Return [x, y] of the center of cell containing provided text 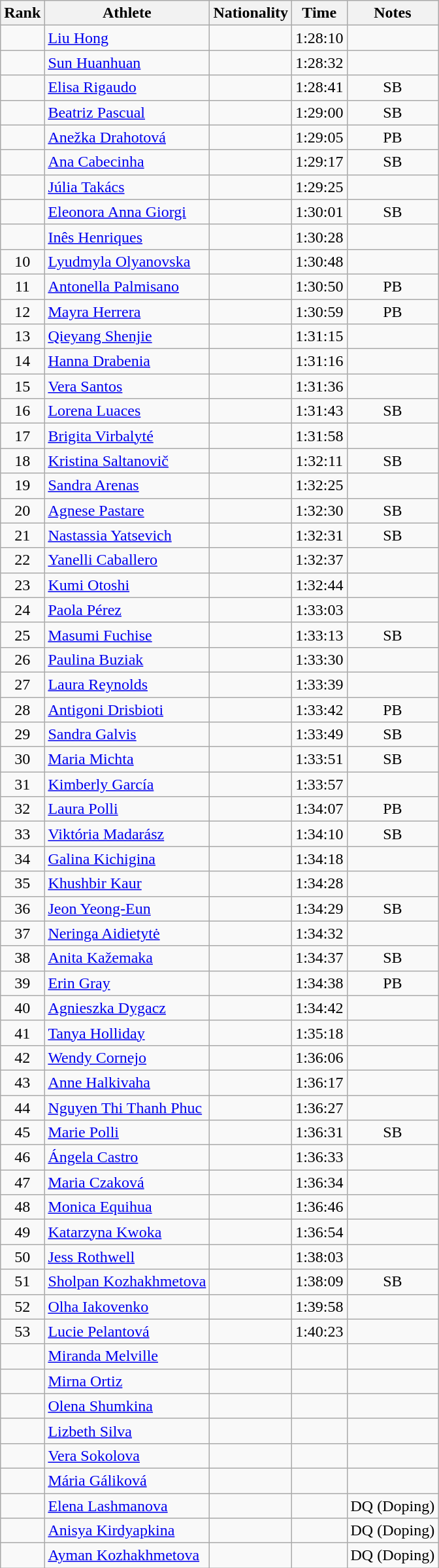
1:28:41 [319, 88]
Kristina Saltanovič [127, 461]
43 [22, 1082]
1:34:37 [319, 958]
Maria Michta [127, 759]
Anisya Kirdyapkina [127, 1531]
1:28:32 [319, 63]
Anita Kažemaka [127, 958]
Masumi Fuchise [127, 635]
Katarzyna Kwoka [127, 1232]
40 [22, 1008]
1:32:11 [319, 461]
1:30:01 [319, 212]
1:36:27 [319, 1108]
Mayra Herrera [127, 312]
48 [22, 1207]
23 [22, 585]
Yanelli Caballero [127, 560]
1:34:18 [319, 859]
1:33:03 [319, 610]
1:29:05 [319, 137]
Sandra Arenas [127, 486]
Qieyang Shenjie [127, 337]
14 [22, 361]
Agnese Pastare [127, 510]
Tanya Holliday [127, 1033]
1:31:58 [319, 436]
1:31:15 [319, 337]
1:36:46 [319, 1207]
1:34:29 [319, 909]
Laura Polli [127, 809]
Olha Iakovenko [127, 1307]
Sun Huanhuan [127, 63]
Monica Equihua [127, 1207]
1:36:54 [319, 1232]
52 [22, 1307]
Ana Cabecinha [127, 162]
Sandra Galvis [127, 735]
Rank [22, 13]
Paulina Buziak [127, 659]
1:30:59 [319, 312]
16 [22, 411]
Miranda Melville [127, 1356]
39 [22, 983]
49 [22, 1232]
Eleonora Anna Giorgi [127, 212]
53 [22, 1331]
1:29:00 [319, 112]
34 [22, 859]
1:32:37 [319, 560]
Marie Polli [127, 1133]
Olena Shumkina [127, 1406]
Khushbir Kaur [127, 884]
Elena Lashmanova [127, 1505]
1:34:07 [319, 809]
15 [22, 386]
20 [22, 510]
Mária Gáliková [127, 1480]
Notes [393, 13]
Vera Santos [127, 386]
1:34:38 [319, 983]
Brigita Virbalyté [127, 436]
1:29:17 [319, 162]
1:36:34 [319, 1182]
1:32:44 [319, 585]
50 [22, 1257]
25 [22, 635]
Paola Pérez [127, 610]
21 [22, 535]
Beatriz Pascual [127, 112]
Lorena Luaces [127, 411]
1:32:25 [319, 486]
Antigoni Drisbioti [127, 709]
32 [22, 809]
1:35:18 [319, 1033]
Time [319, 13]
30 [22, 759]
22 [22, 560]
36 [22, 909]
51 [22, 1282]
Elisa Rigaudo [127, 88]
1:33:49 [319, 735]
28 [22, 709]
Laura Reynolds [127, 684]
1:34:32 [319, 933]
Maria Czaková [127, 1182]
33 [22, 834]
1:38:09 [319, 1282]
Sholpan Kozhakhmetova [127, 1282]
1:39:58 [319, 1307]
Erin Gray [127, 983]
Anežka Drahotová [127, 137]
27 [22, 684]
1:36:31 [319, 1133]
1:38:03 [319, 1257]
Jess Rothwell [127, 1257]
Lyudmyla Olyanovska [127, 261]
Hanna Drabenia [127, 361]
44 [22, 1108]
1:33:57 [319, 784]
Kumi Otoshi [127, 585]
Lucie Pelantová [127, 1331]
1:30:50 [319, 286]
Nguyen Thi Thanh Phuc [127, 1108]
47 [22, 1182]
1:29:25 [319, 187]
1:33:42 [319, 709]
Wendy Cornejo [127, 1058]
Jeon Yeong-Eun [127, 909]
1:33:39 [319, 684]
1:32:30 [319, 510]
13 [22, 337]
1:31:43 [319, 411]
Ángela Castro [127, 1158]
Galina Kichigina [127, 859]
37 [22, 933]
Vera Sokolova [127, 1456]
1:31:16 [319, 361]
1:33:30 [319, 659]
Nastassia Yatsevich [127, 535]
Ayman Kozhakhmetova [127, 1556]
Agnieszka Dygacz [127, 1008]
Júlia Takács [127, 187]
1:34:10 [319, 834]
1:36:06 [319, 1058]
1:33:13 [319, 635]
11 [22, 286]
26 [22, 659]
Kimberly García [127, 784]
Viktória Madarász [127, 834]
1:32:31 [319, 535]
19 [22, 486]
1:33:51 [319, 759]
46 [22, 1158]
Mirna Ortiz [127, 1381]
12 [22, 312]
18 [22, 461]
Liu Hong [127, 38]
35 [22, 884]
Anne Halkivaha [127, 1082]
Inês Henriques [127, 237]
1:36:33 [319, 1158]
45 [22, 1133]
1:30:48 [319, 261]
Antonella Palmisano [127, 286]
1:40:23 [319, 1331]
Nationality [251, 13]
1:34:42 [319, 1008]
1:36:17 [319, 1082]
31 [22, 784]
1:28:10 [319, 38]
24 [22, 610]
10 [22, 261]
Neringa Aidietytė [127, 933]
1:31:36 [319, 386]
Athlete [127, 13]
1:34:28 [319, 884]
Lizbeth Silva [127, 1431]
1:30:28 [319, 237]
38 [22, 958]
42 [22, 1058]
17 [22, 436]
41 [22, 1033]
29 [22, 735]
